Provide the [X, Y] coordinate of the cell's center where the given text is located.  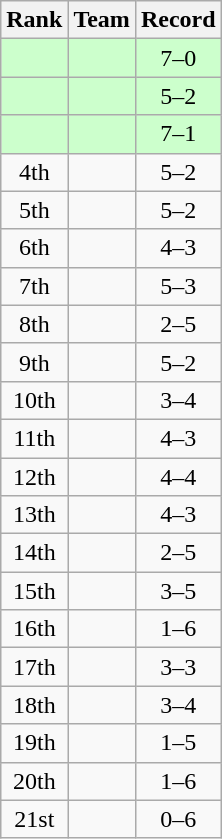
13th [34, 515]
1–5 [178, 743]
21st [34, 819]
14th [34, 553]
6th [34, 248]
8th [34, 324]
5th [34, 210]
11th [34, 438]
15th [34, 591]
3–5 [178, 591]
7–1 [178, 134]
5–3 [178, 286]
7–0 [178, 58]
Record [178, 20]
16th [34, 629]
18th [34, 705]
4–4 [178, 477]
7th [34, 286]
20th [34, 781]
Rank [34, 20]
0–6 [178, 819]
9th [34, 362]
10th [34, 400]
19th [34, 743]
12th [34, 477]
4th [34, 172]
Team [102, 20]
3–3 [178, 667]
17th [34, 667]
